Identify which cell holds the provided text, then report its (X, Y) central coordinate. 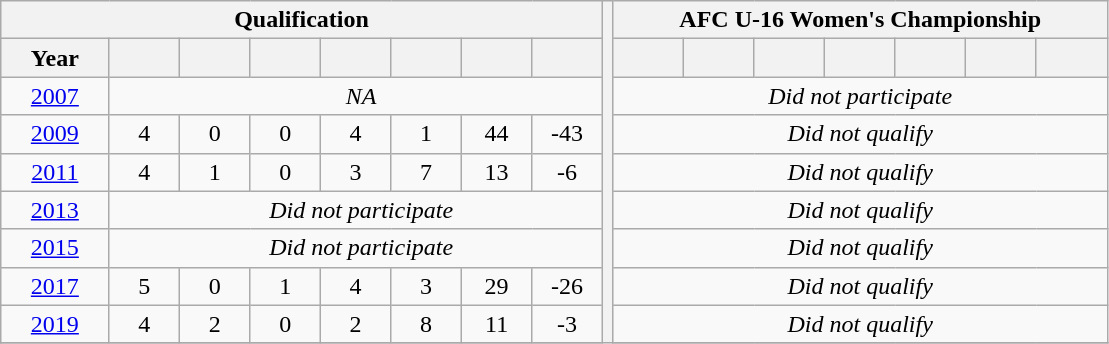
13 (496, 172)
Qualification (302, 20)
2007 (55, 96)
-26 (567, 286)
29 (496, 286)
5 (144, 286)
NA (361, 96)
2011 (55, 172)
2013 (55, 210)
2015 (55, 248)
AFC U-16 Women's Championship (860, 20)
2019 (55, 324)
2017 (55, 286)
8 (426, 324)
Year (55, 58)
-3 (567, 324)
-43 (567, 134)
7 (426, 172)
-6 (567, 172)
44 (496, 134)
11 (496, 324)
2009 (55, 134)
